Detect which cell encompasses the target text, then output its [X, Y] center coordinate. 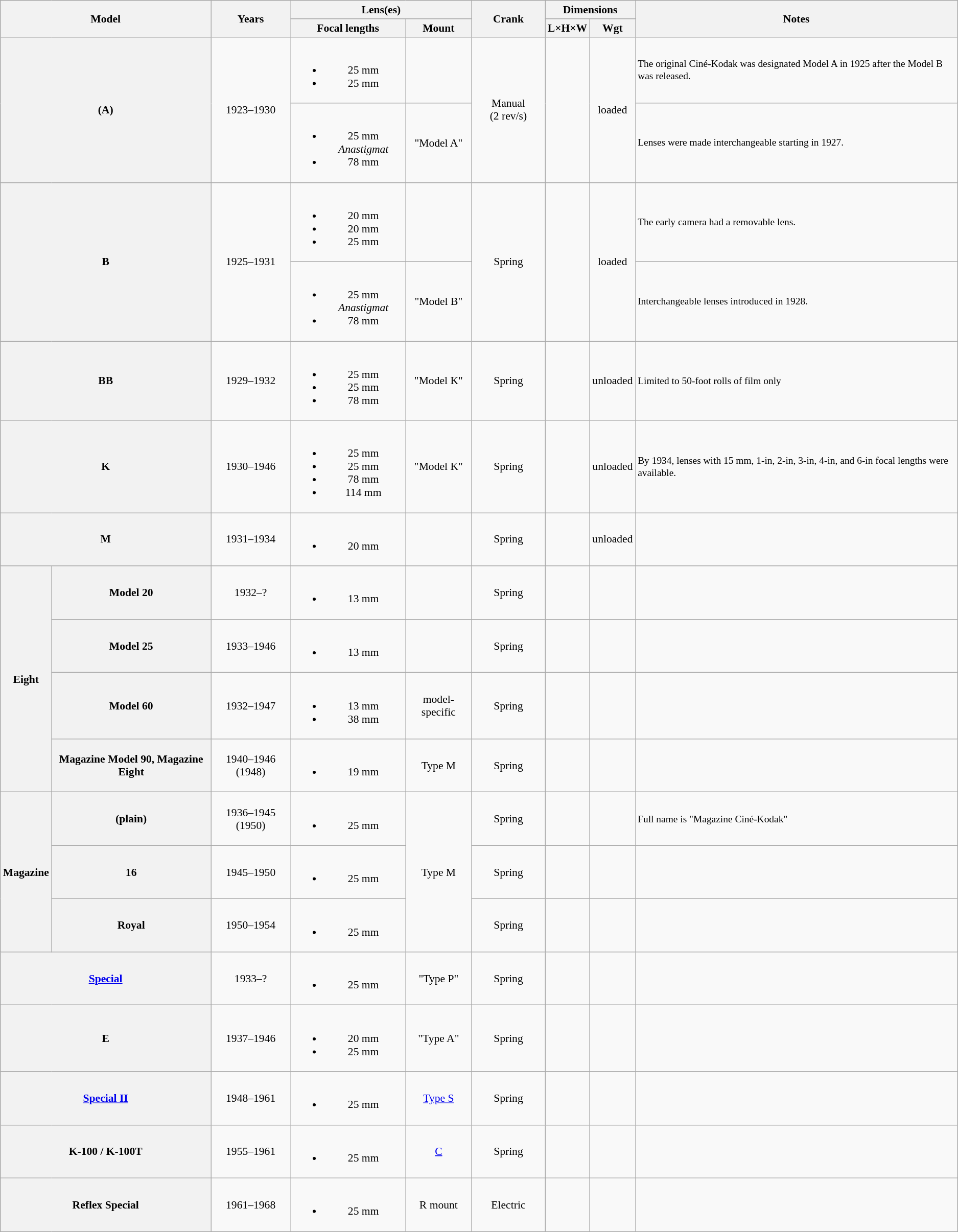
L×H×W [568, 28]
BB [106, 381]
Magazine Model 90, Magazine Eight [131, 766]
1950–1954 [251, 926]
Eight [26, 679]
C [439, 1151]
Model [106, 18]
The original Ciné-Kodak was designated Model A in 1925 after the Model B was released. [797, 70]
R mount [439, 1205]
25 mm 25 mm 78 mm 114 mm [348, 467]
1961–1968 [251, 1205]
Model 25 [131, 646]
1932–? [251, 593]
(plain) [131, 819]
1933–1946 [251, 646]
Special [106, 979]
1925–1931 [251, 262]
"Type A" [439, 1038]
Wgt [612, 28]
Focal lengths [348, 28]
Notes [797, 18]
1936–1945 (1950) [251, 819]
"Model B" [439, 301]
25 mm 25 mm 78 mm [348, 381]
M [106, 539]
Full name is "Magazine Ciné-Kodak" [797, 819]
20 mm 25 mm [348, 1038]
20 mm [348, 539]
"Model A" [439, 143]
Mount [439, 28]
1930–1946 [251, 467]
20 mm 20 mm 25 mm [348, 222]
By 1934, lenses with 15 mm, 1-in, 2-in, 3-in, 4-in, and 6-in focal lengths were available. [797, 467]
1923–1930 [251, 109]
(A) [106, 109]
Model 20 [131, 593]
1929–1932 [251, 381]
Special II [106, 1098]
1933–? [251, 979]
1955–1961 [251, 1151]
Type S [439, 1098]
Interchangeable lenses introduced in 1928. [797, 301]
1940–1946 (1948) [251, 766]
Model 60 [131, 706]
Dimensions [591, 10]
K-100 / K-100T [106, 1151]
Crank [508, 18]
1945–1950 [251, 872]
E [106, 1038]
Lens(es) [381, 10]
Limited to 50-foot rolls of film only [797, 381]
1932–1947 [251, 706]
Reflex Special [106, 1205]
25 mm 25 mm [348, 70]
13 mm 38 mm [348, 706]
Electric [508, 1205]
B [106, 262]
Years [251, 18]
Lenses were made interchangeable starting in 1927. [797, 143]
K [106, 467]
1948–1961 [251, 1098]
19 mm [348, 766]
"Type P" [439, 979]
Royal [131, 926]
Manual (2 rev/s) [508, 109]
model-specific [439, 706]
1931–1934 [251, 539]
16 [131, 872]
Magazine [26, 872]
1937–1946 [251, 1038]
The early camera had a removable lens. [797, 222]
